For the text-containing cell, return its midpoint in [x, y] coordinate format. 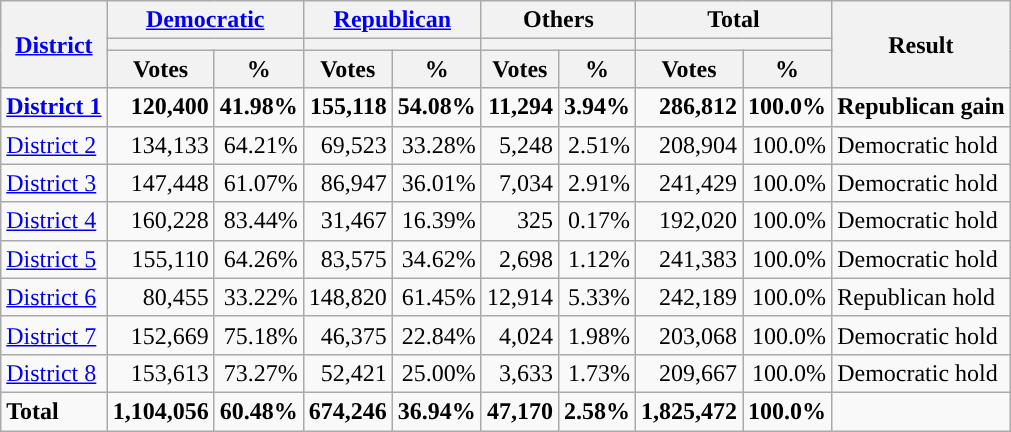
674,246 [348, 411]
160,228 [160, 221]
147,448 [160, 183]
61.07% [258, 183]
Result [921, 44]
Democratic [205, 20]
District 2 [54, 145]
22.84% [436, 335]
152,669 [160, 335]
120,400 [160, 107]
153,613 [160, 373]
203,068 [688, 335]
209,667 [688, 373]
52,421 [348, 373]
2.91% [596, 183]
325 [520, 221]
11,294 [520, 107]
1,825,472 [688, 411]
31,467 [348, 221]
208,904 [688, 145]
134,133 [160, 145]
7,034 [520, 183]
3.94% [596, 107]
155,118 [348, 107]
33.22% [258, 297]
District 8 [54, 373]
69,523 [348, 145]
3,633 [520, 373]
1.73% [596, 373]
5,248 [520, 145]
Republican gain [921, 107]
73.27% [258, 373]
83,575 [348, 259]
36.01% [436, 183]
83.44% [258, 221]
64.26% [258, 259]
64.21% [258, 145]
District 6 [54, 297]
District 7 [54, 335]
0.17% [596, 221]
District 1 [54, 107]
33.28% [436, 145]
2.51% [596, 145]
61.45% [436, 297]
12,914 [520, 297]
1.12% [596, 259]
District 3 [54, 183]
16.39% [436, 221]
80,455 [160, 297]
1.98% [596, 335]
155,110 [160, 259]
241,429 [688, 183]
2,698 [520, 259]
Republican [392, 20]
47,170 [520, 411]
1,104,056 [160, 411]
241,383 [688, 259]
District 4 [54, 221]
5.33% [596, 297]
286,812 [688, 107]
75.18% [258, 335]
46,375 [348, 335]
Others [558, 20]
District [54, 44]
Republican hold [921, 297]
60.48% [258, 411]
2.58% [596, 411]
4,024 [520, 335]
86,947 [348, 183]
192,020 [688, 221]
36.94% [436, 411]
54.08% [436, 107]
242,189 [688, 297]
25.00% [436, 373]
41.98% [258, 107]
148,820 [348, 297]
District 5 [54, 259]
34.62% [436, 259]
